From the cell containing the given text, extract its center point as [x, y] coordinate. 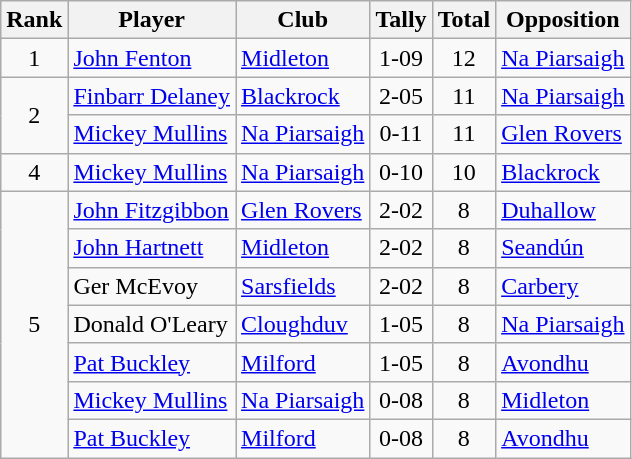
1 [34, 58]
4 [34, 172]
John Fenton [152, 58]
Finbarr Delaney [152, 96]
2-05 [401, 96]
Seandún [563, 248]
Rank [34, 20]
5 [34, 324]
John Hartnett [152, 248]
John Fitzgibbon [152, 210]
Ger McEvoy [152, 286]
Total [464, 20]
Sarsfields [303, 286]
Player [152, 20]
Opposition [563, 20]
Cloughduv [303, 324]
Donald O'Leary [152, 324]
2 [34, 115]
12 [464, 58]
0-11 [401, 134]
Club [303, 20]
1-09 [401, 58]
10 [464, 172]
Carbery [563, 286]
Tally [401, 20]
Duhallow [563, 210]
0-10 [401, 172]
